Pinpoint the cell where the given text exists, returning its [X, Y] midpoint coordinate. 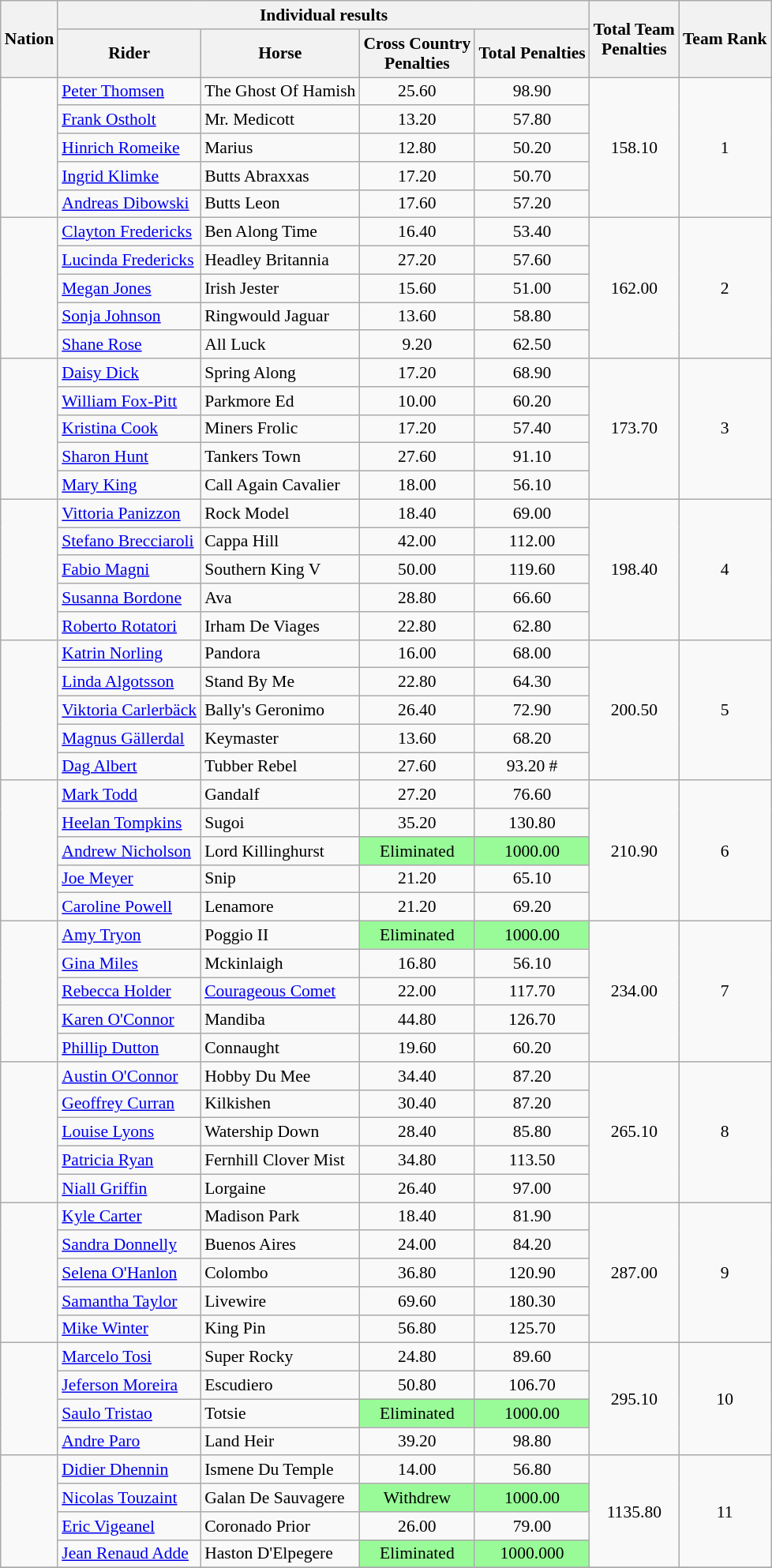
36.80 [417, 1273]
Susanna Bordone [129, 598]
Sharon Hunt [129, 457]
Connaught [279, 1048]
6 [725, 851]
106.70 [532, 1386]
57.20 [532, 204]
Ava [279, 598]
30.40 [417, 1104]
Bally's Geronimo [279, 711]
Buenos Aires [279, 1245]
64.30 [532, 682]
Niall Griffin [129, 1188]
58.80 [532, 317]
All Luck [279, 345]
16.80 [417, 963]
Stand By Me [279, 682]
Selena O'Hanlon [129, 1273]
28.40 [417, 1132]
Kilkishen [279, 1104]
Individual results [324, 15]
16.40 [417, 232]
Saulo Tristao [129, 1413]
34.80 [417, 1161]
Colombo [279, 1273]
13.20 [417, 120]
Joe Meyer [129, 879]
265.10 [635, 1132]
Call Again Cavalier [279, 486]
Vittoria Panizzon [129, 513]
Sandra Donnelly [129, 1245]
Horse [279, 54]
Mr. Medicott [279, 120]
Mckinlaigh [279, 963]
Snip [279, 879]
Andrew Nicholson [129, 851]
Lord Killinghurst [279, 851]
Headley Britannia [279, 261]
68.20 [532, 738]
35.20 [417, 823]
Madison Park [279, 1217]
91.10 [532, 457]
112.00 [532, 542]
50.70 [532, 176]
3 [725, 429]
Stefano Brecciaroli [129, 542]
119.60 [532, 570]
28.80 [417, 598]
Cappa Hill [279, 542]
16.00 [417, 654]
Nicolas Touzaint [129, 1498]
81.90 [532, 1217]
Spring Along [279, 373]
89.60 [532, 1357]
65.10 [532, 879]
King Pin [279, 1329]
162.00 [635, 288]
50.80 [417, 1386]
Totsie [279, 1413]
1135.80 [635, 1512]
Fabio Magni [129, 570]
Eric Vigeanel [129, 1526]
Cross Country Penalties [417, 54]
Phillip Dutton [129, 1048]
Didier Dhennin [129, 1470]
2 [725, 288]
Team Rank [725, 39]
72.90 [532, 711]
Kyle Carter [129, 1217]
Katrin Norling [129, 654]
34.40 [417, 1076]
Rebecca Holder [129, 992]
Gina Miles [129, 963]
Parkmore Ed [279, 401]
9 [725, 1273]
Megan Jones [129, 288]
24.80 [417, 1357]
Louise Lyons [129, 1132]
53.40 [532, 232]
57.80 [532, 120]
Andre Paro [129, 1442]
10 [725, 1399]
Clayton Fredericks [129, 232]
Sonja Johnson [129, 317]
Caroline Powell [129, 907]
Dag Albert [129, 767]
4 [725, 569]
Lenamore [279, 907]
Patricia Ryan [129, 1161]
19.60 [417, 1048]
287.00 [635, 1273]
51.00 [532, 288]
Galan De Sauvagere [279, 1498]
Butts Abraxxas [279, 176]
Withdrew [417, 1498]
Ingrid Klimke [129, 176]
Hinrich Romeike [129, 148]
Hobby Du Mee [279, 1076]
1000.000 [532, 1554]
Total TeamPenalties [635, 39]
9.20 [417, 345]
Super Rocky [279, 1357]
98.90 [532, 92]
180.30 [532, 1301]
Marius [279, 148]
Mandiba [279, 1020]
50.00 [417, 570]
68.90 [532, 373]
Andreas Dibowski [129, 204]
Ismene Du Temple [279, 1470]
62.80 [532, 626]
1 [725, 148]
Nation [29, 39]
10.00 [417, 401]
Linda Algotsson [129, 682]
26.00 [417, 1526]
98.80 [532, 1442]
125.70 [532, 1329]
Mark Todd [129, 795]
Gandalf [279, 795]
11 [725, 1512]
79.00 [532, 1526]
Daisy Dick [129, 373]
93.20 # [532, 767]
Heelan Tompkins [129, 823]
Roberto Rotatori [129, 626]
Rider [129, 54]
Shane Rose [129, 345]
Mike Winter [129, 1329]
Frank Ostholt [129, 120]
84.20 [532, 1245]
Karen O'Connor [129, 1020]
Samantha Taylor [129, 1301]
Jeferson Moreira [129, 1386]
Total Penalties [532, 54]
15.60 [417, 288]
76.60 [532, 795]
17.60 [417, 204]
Irham De Viages [279, 626]
69.60 [417, 1301]
Marcelo Tosi [129, 1357]
Pandora [279, 654]
68.00 [532, 654]
44.80 [417, 1020]
Rock Model [279, 513]
Poggio II [279, 936]
200.50 [635, 710]
Viktoria Carlerbäck [129, 711]
Escudiero [279, 1386]
12.80 [417, 148]
Amy Tryon [129, 936]
14.00 [417, 1470]
22.00 [417, 992]
8 [725, 1132]
210.90 [635, 851]
Ringwould Jaguar [279, 317]
Haston D'Elpegere [279, 1554]
Austin O'Connor [129, 1076]
62.50 [532, 345]
Livewire [279, 1301]
120.90 [532, 1273]
234.00 [635, 992]
Tankers Town [279, 457]
Land Heir [279, 1442]
57.60 [532, 261]
158.10 [635, 148]
57.40 [532, 429]
39.20 [417, 1442]
97.00 [532, 1188]
The Ghost Of Hamish [279, 92]
Tubber Rebel [279, 767]
69.20 [532, 907]
295.10 [635, 1399]
William Fox-Pitt [129, 401]
Watership Down [279, 1132]
7 [725, 992]
5 [725, 710]
Sugoi [279, 823]
Irish Jester [279, 288]
Keymaster [279, 738]
113.50 [532, 1161]
69.00 [532, 513]
126.70 [532, 1020]
42.00 [417, 542]
66.60 [532, 598]
Courageous Comet [279, 992]
117.70 [532, 992]
25.60 [417, 92]
Lucinda Fredericks [129, 261]
Geoffrey Curran [129, 1104]
198.40 [635, 569]
Miners Frolic [279, 429]
Coronado Prior [279, 1526]
Lorgaine [279, 1188]
Ben Along Time [279, 232]
Magnus Gällerdal [129, 738]
Fernhill Clover Mist [279, 1161]
Jean Renaud Adde [129, 1554]
Southern King V [279, 570]
Peter Thomsen [129, 92]
50.20 [532, 148]
173.70 [635, 429]
Mary King [129, 486]
24.00 [417, 1245]
Butts Leon [279, 204]
130.80 [532, 823]
Kristina Cook [129, 429]
85.80 [532, 1132]
18.00 [417, 486]
